Locate the cell with the specified text and output its (X, Y) center coordinate. 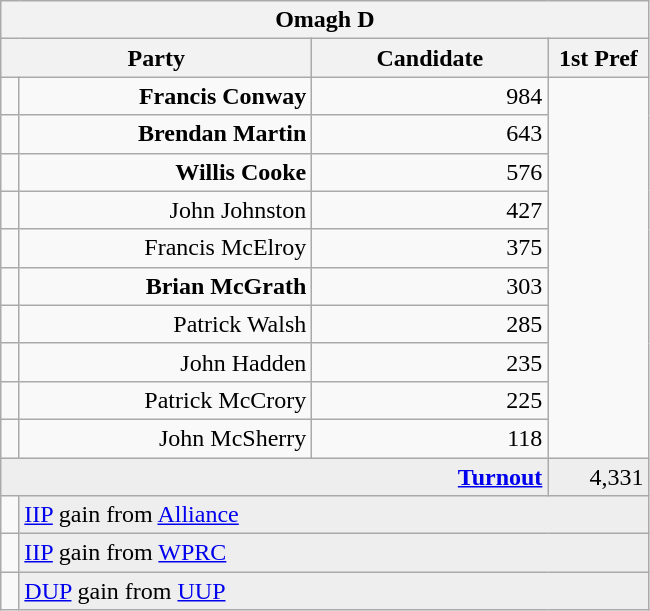
285 (430, 324)
Francis Conway (166, 96)
Francis McElroy (166, 248)
Candidate (430, 58)
4,331 (598, 477)
John Johnston (166, 210)
427 (430, 210)
IIP gain from WPRC (334, 553)
984 (430, 96)
235 (430, 362)
225 (430, 400)
643 (430, 134)
Patrick Walsh (166, 324)
375 (430, 248)
576 (430, 172)
303 (430, 286)
Omagh D (325, 20)
Party (156, 58)
Brian McGrath (166, 286)
IIP gain from Alliance (334, 515)
John Hadden (166, 362)
Turnout (274, 477)
Patrick McCrory (166, 400)
Willis Cooke (166, 172)
1st Pref (598, 58)
Brendan Martin (166, 134)
John McSherry (166, 438)
118 (430, 438)
DUP gain from UUP (334, 591)
